Pinpoint the cell where the given text exists, returning its [x, y] midpoint coordinate. 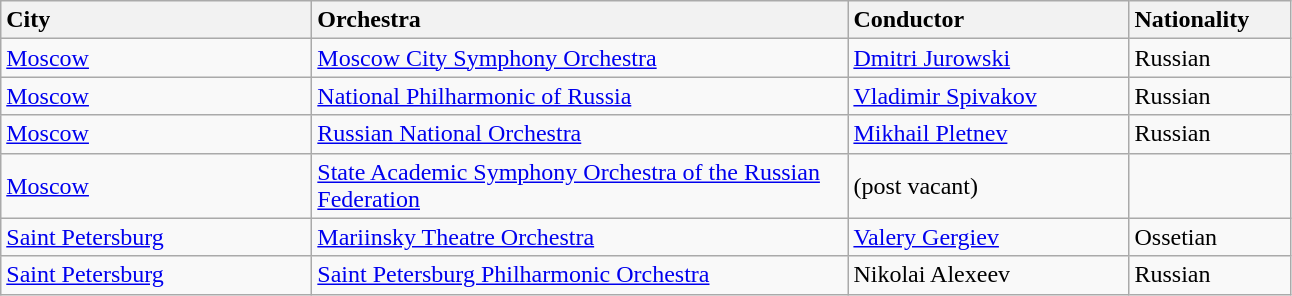
(post vacant) [988, 186]
City [156, 20]
Nationality [1210, 20]
Dmitri Jurowski [988, 58]
State Academic Symphony Orchestra of the Russian Federation [580, 186]
Valery Gergiev [988, 237]
Russian National Orchestra [580, 134]
Moscow City Symphony Orchestra [580, 58]
Saint Petersburg Philharmonic Orchestra [580, 275]
Nikolai Alexeev [988, 275]
Vladimir Spivakov [988, 96]
Orchestra [580, 20]
Ossetian [1210, 237]
Conductor [988, 20]
Mariinsky Theatre Orchestra [580, 237]
Mikhail Pletnev [988, 134]
National Philharmonic of Russia [580, 96]
